Determine the [X, Y] coordinate at the center of the cell enclosing the given text.  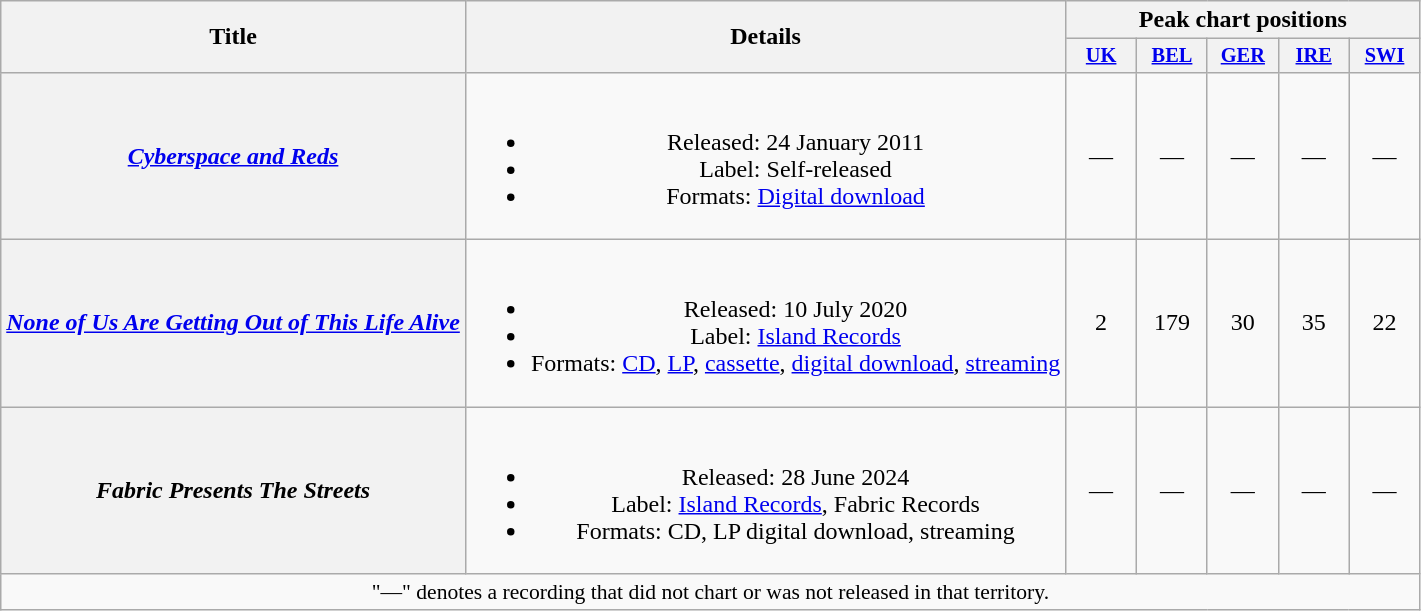
22 [1384, 324]
SWI [1384, 56]
Details [765, 37]
Released: 10 July 2020Label: Island RecordsFormats: CD, LP, cassette, digital download, streaming [765, 324]
"—" denotes a recording that did not chart or was not released in that territory. [710, 592]
Cyberspace and Reds [234, 156]
Released: 24 January 2011Label: Self-releasedFormats: Digital download [765, 156]
UK [1102, 56]
BEL [1172, 56]
Released: 28 June 2024Label: Island Records, Fabric RecordsFormats: CD, LP digital download, streaming [765, 490]
30 [1242, 324]
35 [1314, 324]
GER [1242, 56]
Peak chart positions [1243, 20]
None of Us Are Getting Out of This Life Alive [234, 324]
IRE [1314, 56]
179 [1172, 324]
Fabric Presents The Streets [234, 490]
Title [234, 37]
2 [1102, 324]
